From the cell containing the given text, extract its center point as [X, Y] coordinate. 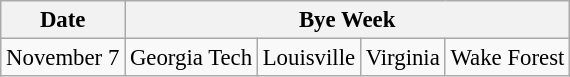
Virginia [402, 58]
Bye Week [348, 20]
Date [63, 20]
November 7 [63, 58]
Georgia Tech [192, 58]
Wake Forest [508, 58]
Louisville [308, 58]
